Provide the (X, Y) coordinate of the cell's center where the given text is located.  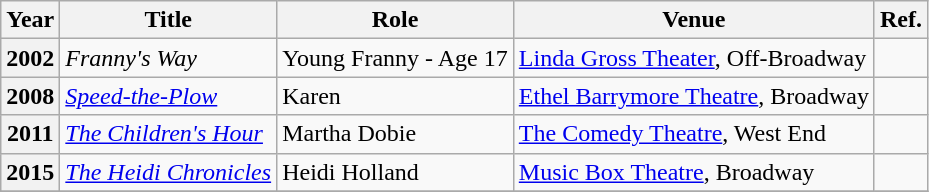
Karen (396, 96)
2002 (30, 58)
Title (168, 20)
The Heidi Chronicles (168, 172)
Franny's Way (168, 58)
Linda Gross Theater, Off-Broadway (694, 58)
Ref. (900, 20)
2008 (30, 96)
Music Box Theatre, Broadway (694, 172)
2011 (30, 134)
Martha Dobie (396, 134)
Speed-the-Plow (168, 96)
2015 (30, 172)
Young Franny - Age 17 (396, 58)
The Children's Hour (168, 134)
Year (30, 20)
Role (396, 20)
Heidi Holland (396, 172)
Ethel Barrymore Theatre, Broadway (694, 96)
The Comedy Theatre, West End (694, 134)
Venue (694, 20)
